Identify which cell holds the provided text, then report its (x, y) central coordinate. 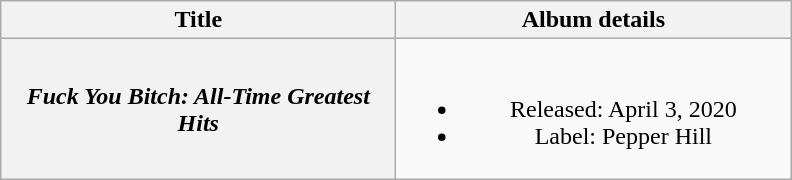
Title (198, 20)
Album details (594, 20)
Fuck You Bitch: All-Time Greatest Hits (198, 109)
Released: April 3, 2020Label: Pepper Hill (594, 109)
